Locate the cell with the specified text and output its (X, Y) center coordinate. 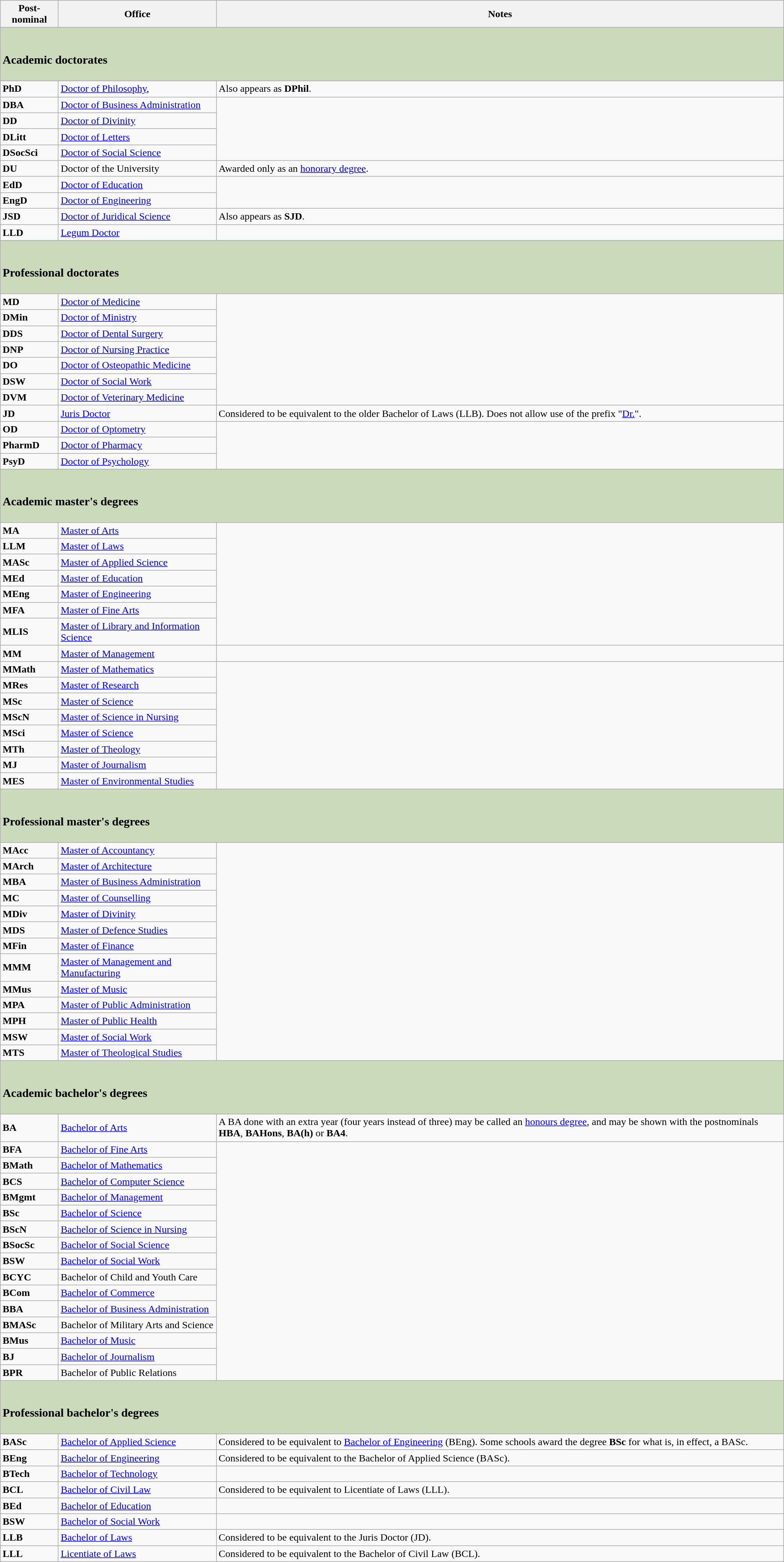
Bachelor of Fine Arts (137, 1149)
Bachelor of Laws (137, 1538)
Considered to be equivalent to Bachelor of Engineering (BEng). Some schools award the degree BSc for what is, in effect, a BASc. (500, 1442)
MASc (29, 562)
Master of Accountancy (137, 850)
PharmD (29, 445)
Doctor of Social Science (137, 153)
BA (29, 1128)
Master of Theology (137, 749)
MBA (29, 882)
BCYC (29, 1277)
Doctor of Psychology (137, 461)
BSc (29, 1213)
MFA (29, 610)
Doctor of Social Work (137, 381)
Master of Engineering (137, 594)
Master of Architecture (137, 866)
Doctor of Osteopathic Medicine (137, 365)
Doctor of Philosophy, (137, 89)
BPR (29, 1373)
BBA (29, 1309)
Doctor of Nursing Practice (137, 349)
Doctor of Ministry (137, 318)
Bachelor of Journalism (137, 1357)
BTech (29, 1474)
Master of Theological Studies (137, 1053)
Master of Management and Manufacturing (137, 967)
Master of Arts (137, 530)
Master of Environmental Studies (137, 781)
Academic bachelor's degrees (392, 1088)
Notes (500, 14)
BMath (29, 1165)
MSW (29, 1037)
BMus (29, 1341)
Bachelor of Science (137, 1213)
Bachelor of Technology (137, 1474)
DU (29, 168)
Post-nominal (29, 14)
Master of Research (137, 685)
MFin (29, 946)
Doctor of Divinity (137, 121)
DD (29, 121)
LLM (29, 546)
Bachelor of Engineering (137, 1458)
JSD (29, 217)
Licentiate of Laws (137, 1554)
Also appears as SJD. (500, 217)
Bachelor of Management (137, 1197)
MDS (29, 930)
Doctor of Business Administration (137, 105)
Considered to be equivalent to Licentiate of Laws (LLL). (500, 1490)
Master of Counselling (137, 898)
Bachelor of Applied Science (137, 1442)
MPA (29, 1005)
Doctor of Veterinary Medicine (137, 397)
Master of Library and Information Science (137, 632)
MMath (29, 669)
MEd (29, 578)
BCL (29, 1490)
DMin (29, 318)
Master of Business Administration (137, 882)
DSW (29, 381)
MC (29, 898)
BEd (29, 1505)
Bachelor of Music (137, 1341)
Considered to be equivalent to the Juris Doctor (JD). (500, 1538)
Master of Science in Nursing (137, 717)
MJ (29, 765)
MPH (29, 1021)
Bachelor of Public Relations (137, 1373)
Master of Laws (137, 546)
Considered to be equivalent to the Bachelor of Civil Law (BCL). (500, 1554)
Academic doctorates (392, 54)
MRes (29, 685)
Bachelor of Military Arts and Science (137, 1325)
DO (29, 365)
Professional master's degrees (392, 815)
Master of Education (137, 578)
Bachelor of Mathematics (137, 1165)
Professional doctorates (392, 267)
Bachelor of Computer Science (137, 1181)
BEng (29, 1458)
Master of Management (137, 653)
BMASc (29, 1325)
Master of Mathematics (137, 669)
Doctor of Medicine (137, 302)
BFA (29, 1149)
Master of Finance (137, 946)
EdD (29, 184)
BJ (29, 1357)
Bachelor of Social Science (137, 1245)
DSocSci (29, 153)
MTS (29, 1053)
Bachelor of Science in Nursing (137, 1229)
Master of Defence Studies (137, 930)
MLIS (29, 632)
Master of Public Administration (137, 1005)
OD (29, 429)
Also appears as DPhil. (500, 89)
Juris Doctor (137, 413)
DDS (29, 334)
Master of Music (137, 989)
DLitt (29, 137)
Master of Social Work (137, 1037)
Academic master's degrees (392, 496)
MEng (29, 594)
MTh (29, 749)
Bachelor of Education (137, 1505)
DVM (29, 397)
Bachelor of Commerce (137, 1293)
MAcc (29, 850)
Bachelor of Child and Youth Care (137, 1277)
MArch (29, 866)
Master of Divinity (137, 914)
Considered to be equivalent to the Bachelor of Applied Science (BASc). (500, 1458)
Doctor of Letters (137, 137)
Doctor of Engineering (137, 200)
Office (137, 14)
Doctor of Education (137, 184)
MA (29, 530)
Master of Applied Science (137, 562)
Master of Journalism (137, 765)
Master of Public Health (137, 1021)
Bachelor of Civil Law (137, 1490)
MM (29, 653)
DNP (29, 349)
BMgmt (29, 1197)
Master of Fine Arts (137, 610)
Awarded only as an honorary degree. (500, 168)
BCom (29, 1293)
Doctor of Pharmacy (137, 445)
MMus (29, 989)
PhD (29, 89)
JD (29, 413)
Doctor of Juridical Science (137, 217)
Doctor of Optometry (137, 429)
Bachelor of Business Administration (137, 1309)
MD (29, 302)
MSc (29, 701)
BScN (29, 1229)
MScN (29, 717)
BSocSc (29, 1245)
Doctor of the University (137, 168)
MDiv (29, 914)
MES (29, 781)
Legum Doctor (137, 233)
MMM (29, 967)
LLD (29, 233)
EngD (29, 200)
MSci (29, 733)
BASc (29, 1442)
BCS (29, 1181)
LLB (29, 1538)
DBA (29, 105)
Doctor of Dental Surgery (137, 334)
Professional bachelor's degrees (392, 1407)
Considered to be equivalent to the older Bachelor of Laws (LLB). Does not allow use of the prefix "Dr.". (500, 413)
Bachelor of Arts (137, 1128)
LLL (29, 1554)
PsyD (29, 461)
